Pinpoint the cell where the given text exists, returning its (X, Y) midpoint coordinate. 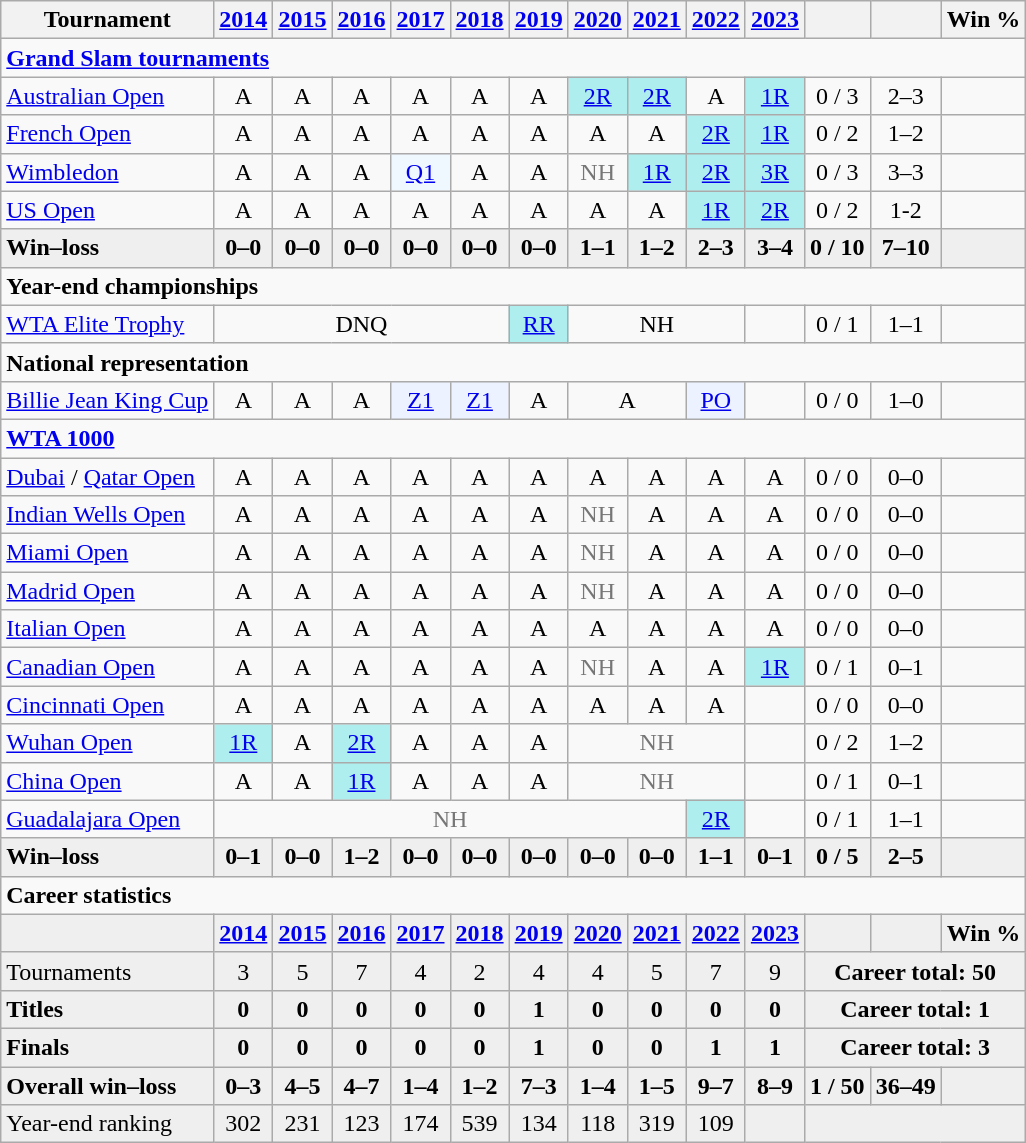
1-2 (906, 210)
1–5 (656, 1085)
Billie Jean King Cup (108, 400)
123 (362, 1124)
Career total: 1 (914, 1009)
Finals (108, 1047)
109 (716, 1124)
PO (716, 400)
Canadian Open (108, 667)
Career total: 3 (914, 1047)
China Open (108, 781)
Tournaments (108, 971)
Overall win–loss (108, 1085)
0 / 5 (837, 857)
319 (656, 1124)
Year-end championships (514, 286)
3–3 (906, 172)
1 / 50 (837, 1085)
4–5 (302, 1085)
1–0 (906, 400)
US Open (108, 210)
8–9 (774, 1085)
4–7 (362, 1085)
9–7 (716, 1085)
French Open (108, 134)
Miami Open (108, 553)
3 (244, 971)
Guadalajara Open (108, 819)
2–5 (906, 857)
539 (480, 1124)
Australian Open (108, 96)
0–3 (244, 1085)
WTA 1000 (514, 438)
231 (302, 1124)
9 (774, 971)
Cincinnati Open (108, 705)
WTA Elite Trophy (108, 324)
Q1 (420, 172)
Career total: 50 (914, 971)
36–49 (906, 1085)
Italian Open (108, 629)
7–3 (538, 1085)
Tournament (108, 20)
134 (538, 1124)
Titles (108, 1009)
Madrid Open (108, 591)
Wimbledon (108, 172)
118 (598, 1124)
302 (244, 1124)
Indian Wells Open (108, 515)
Year-end ranking (108, 1124)
Wuhan Open (108, 743)
3–4 (774, 248)
Dubai / Qatar Open (108, 477)
National representation (514, 362)
174 (420, 1124)
RR (538, 324)
0 / 10 (837, 248)
2 (480, 971)
3R (774, 172)
Career statistics (514, 895)
7–10 (906, 248)
DNQ (362, 324)
Grand Slam tournaments (514, 58)
